Capture the cell that displays the provided text and extract its (x, y) central coordinate. 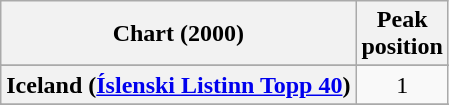
Peakposition (402, 34)
Chart (2000) (178, 34)
1 (402, 85)
Iceland (Íslenski Listinn Topp 40) (178, 85)
